Return [x, y] of the center of cell containing provided text 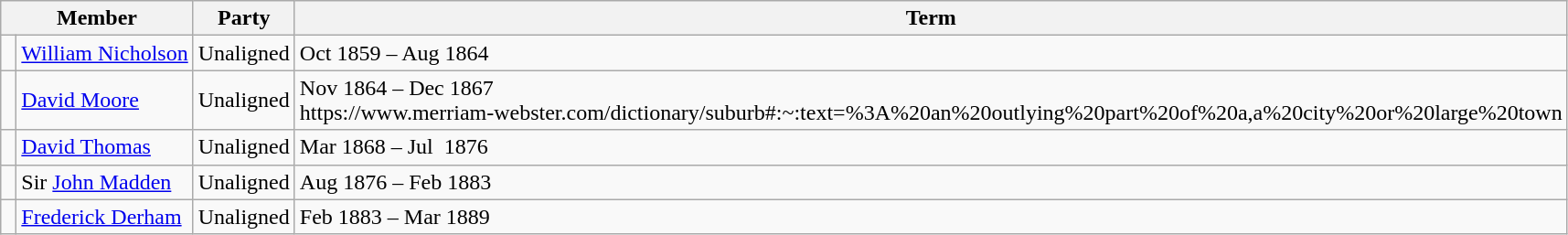
Frederick Derham [104, 217]
Party [243, 18]
David Thomas [104, 147]
David Moore [104, 101]
Aug 1876 – Feb 1883 [931, 182]
Term [931, 18]
Sir John Madden [104, 182]
Nov 1864 – Dec 1867https://www.merriam-webster.com/dictionary/suburb#:~:text=%3A%20an%20outlying%20part%20of%20a,a%20city%20or%20large%20town [931, 101]
Feb 1883 – Mar 1889 [931, 217]
Member [97, 18]
William Nicholson [104, 53]
Oct 1859 – Aug 1864 [931, 53]
Mar 1868 – Jul 1876 [931, 147]
